Capture the cell that displays the provided text and extract its (x, y) central coordinate. 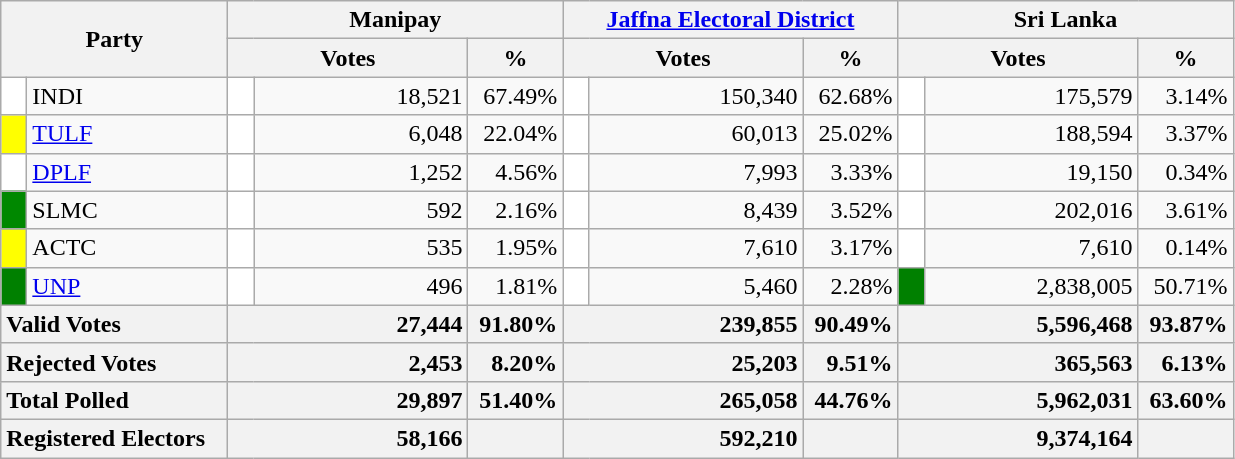
DPLF (128, 172)
18,521 (361, 96)
ACTC (128, 248)
8.20% (516, 362)
3.37% (1186, 134)
25.02% (850, 134)
90.49% (850, 324)
592 (361, 210)
Manipay (396, 20)
1,252 (361, 172)
TULF (128, 134)
202,016 (1031, 210)
50.71% (1186, 286)
29,897 (348, 400)
592,210 (683, 438)
58,166 (348, 438)
63.60% (1186, 400)
5,596,468 (1018, 324)
SLMC (128, 210)
93.87% (1186, 324)
5,460 (696, 286)
Total Polled (114, 400)
175,579 (1031, 96)
62.68% (850, 96)
Party (114, 39)
188,594 (1031, 134)
60,013 (696, 134)
3.14% (1186, 96)
3.61% (1186, 210)
3.33% (850, 172)
0.34% (1186, 172)
3.52% (850, 210)
7,993 (696, 172)
8,439 (696, 210)
Sri Lanka (1066, 20)
4.56% (516, 172)
1.81% (516, 286)
9.51% (850, 362)
3.17% (850, 248)
Registered Electors (114, 438)
9,374,164 (1018, 438)
51.40% (516, 400)
2.28% (850, 286)
2.16% (516, 210)
25,203 (683, 362)
535 (361, 248)
5,962,031 (1018, 400)
6.13% (1186, 362)
1.95% (516, 248)
22.04% (516, 134)
150,340 (696, 96)
19,150 (1031, 172)
239,855 (683, 324)
Rejected Votes (114, 362)
265,058 (683, 400)
91.80% (516, 324)
44.76% (850, 400)
2,838,005 (1031, 286)
UNP (128, 286)
496 (361, 286)
27,444 (348, 324)
INDI (128, 96)
Jaffna Electoral District (730, 20)
365,563 (1018, 362)
Valid Votes (114, 324)
2,453 (348, 362)
67.49% (516, 96)
0.14% (1186, 248)
6,048 (361, 134)
